From the cell containing the given text, extract its center point as (X, Y) coordinate. 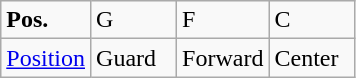
Center (312, 58)
G (134, 20)
Forward (223, 58)
Pos. (46, 20)
C (312, 20)
F (223, 20)
Guard (134, 58)
Position (46, 58)
